Output the (x, y) coordinate of the center of the cell containing the given text.  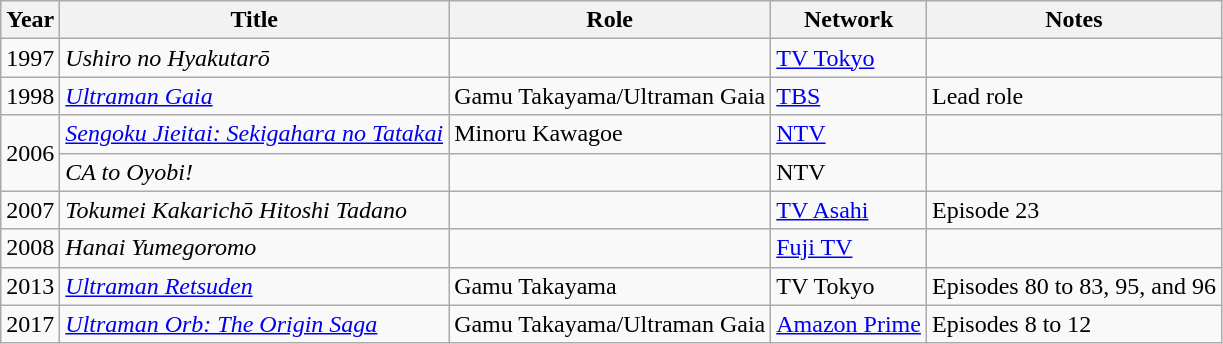
Lead role (1074, 96)
Ultraman Gaia (254, 96)
1997 (30, 58)
Episodes 8 to 12 (1074, 324)
Episode 23 (1074, 210)
2006 (30, 153)
TV Asahi (849, 210)
Amazon Prime (849, 324)
1998 (30, 96)
Ushiro no Hyakutarō (254, 58)
Notes (1074, 20)
Network (849, 20)
Ultraman Orb: The Origin Saga (254, 324)
2013 (30, 286)
2007 (30, 210)
TBS (849, 96)
2017 (30, 324)
Title (254, 20)
Year (30, 20)
2008 (30, 248)
Role (610, 20)
Episodes 80 to 83, 95, and 96 (1074, 286)
Gamu Takayama (610, 286)
Hanai Yumegoromo (254, 248)
Minoru Kawagoe (610, 134)
CA to Oyobi! (254, 172)
Tokumei Kakarichō Hitoshi Tadano (254, 210)
Fuji TV (849, 248)
Ultraman Retsuden (254, 286)
Sengoku Jieitai: Sekigahara no Tatakai (254, 134)
